Output the (X, Y) coordinate of the center of the cell containing the given text.  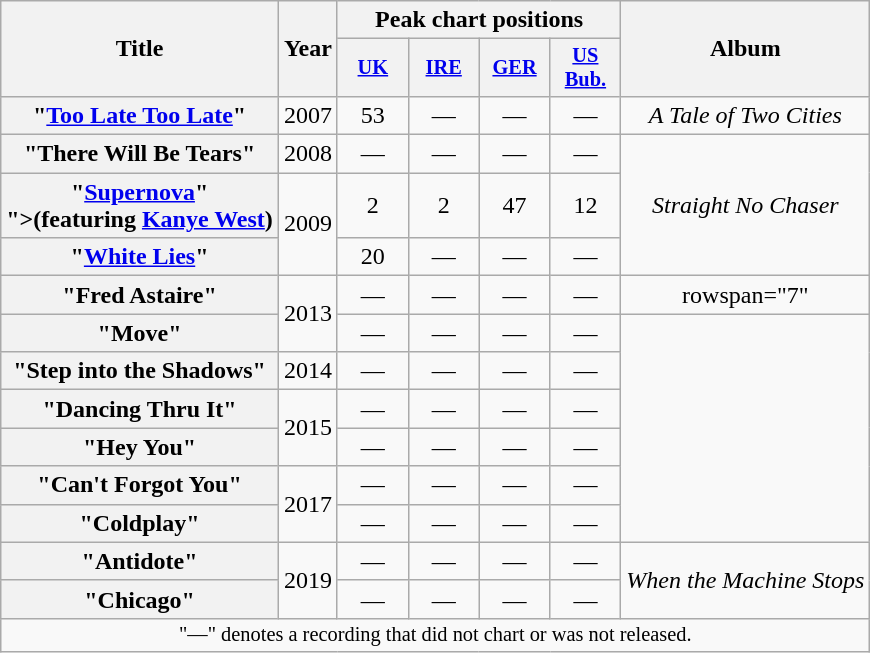
"Fred Astaire" (140, 295)
2017 (308, 504)
53 (372, 115)
"Move" (140, 333)
"Coldplay" (140, 523)
"Dancing Thru It" (140, 409)
When the Machine Stops (746, 580)
20 (372, 257)
Straight No Chaser (746, 206)
UK (372, 68)
"Too Late Too Late" (140, 115)
"Step into the Shadows" (140, 371)
"Chicago" (140, 599)
USBub. (586, 68)
2014 (308, 371)
"Can't Forgot You" (140, 485)
"Hey You" (140, 447)
Peak chart positions (478, 20)
47 (514, 206)
"Supernova"">(featuring Kanye West) (140, 206)
rowspan="7" (746, 295)
A Tale of Two Cities (746, 115)
IRE (444, 68)
GER (514, 68)
2009 (308, 224)
Album (746, 49)
2015 (308, 428)
"—" denotes a recording that did not chart or was not released. (436, 635)
2008 (308, 154)
"There Will Be Tears" (140, 154)
"Antidote" (140, 561)
Year (308, 49)
2007 (308, 115)
Title (140, 49)
2013 (308, 314)
"White Lies" (140, 257)
2019 (308, 580)
12 (586, 206)
